Return (X, Y) of the center of cell containing provided text 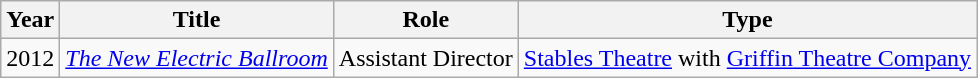
Type (747, 20)
Role (426, 20)
Assistant Director (426, 58)
Year (30, 20)
The New Electric Ballroom (196, 58)
Stables Theatre with Griffin Theatre Company (747, 58)
2012 (30, 58)
Title (196, 20)
